Pinpoint the cell where the given text exists, returning its (X, Y) midpoint coordinate. 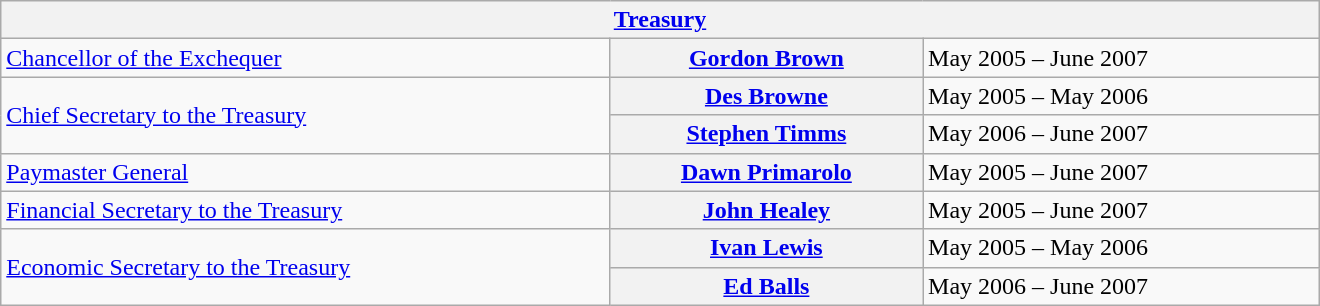
Ivan Lewis (766, 248)
Ed Balls (766, 286)
Chancellor of the Exchequer (306, 58)
Gordon Brown (766, 58)
Des Browne (766, 96)
Paymaster General (306, 172)
Treasury (660, 20)
Financial Secretary to the Treasury (306, 210)
Dawn Primarolo (766, 172)
John Healey (766, 210)
Economic Secretary to the Treasury (306, 267)
Stephen Timms (766, 134)
Chief Secretary to the Treasury (306, 115)
